Extract the [X, Y] coordinate from the center of the cell holding the provided text.  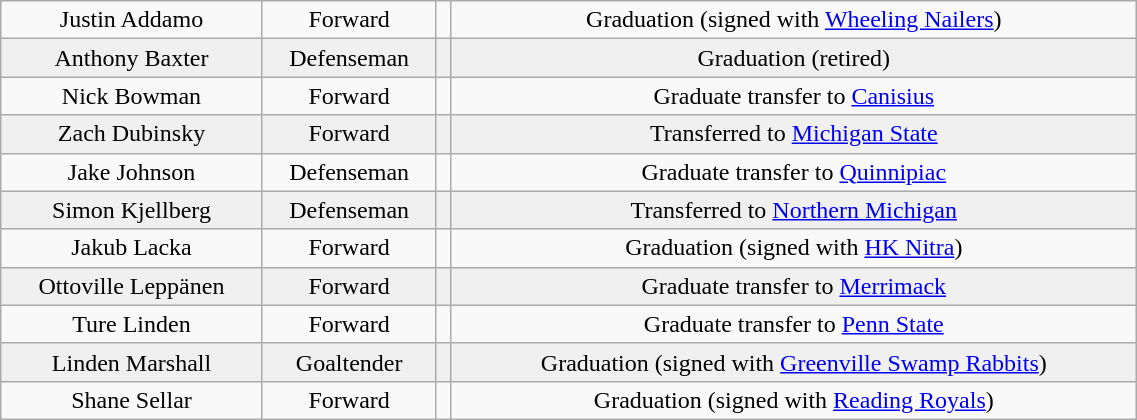
Graduation (signed with Reading Royals) [794, 400]
Justin Addamo [132, 20]
Simon Kjellberg [132, 210]
Transferred to Michigan State [794, 134]
Graduation (signed with HK Nitra) [794, 248]
Ture Linden [132, 324]
Jake Johnson [132, 172]
Ottoville Leppänen [132, 286]
Graduation (signed with Greenville Swamp Rabbits) [794, 362]
Graduate transfer to Canisius [794, 96]
Jakub Lacka [132, 248]
Transferred to Northern Michigan [794, 210]
Nick Bowman [132, 96]
Graduate transfer to Merrimack [794, 286]
Goaltender [349, 362]
Graduation (retired) [794, 58]
Graduate transfer to Penn State [794, 324]
Graduation (signed with Wheeling Nailers) [794, 20]
Shane Sellar [132, 400]
Linden Marshall [132, 362]
Zach Dubinsky [132, 134]
Graduate transfer to Quinnipiac [794, 172]
Anthony Baxter [132, 58]
